Locate the cell with the specified text and output its (X, Y) center coordinate. 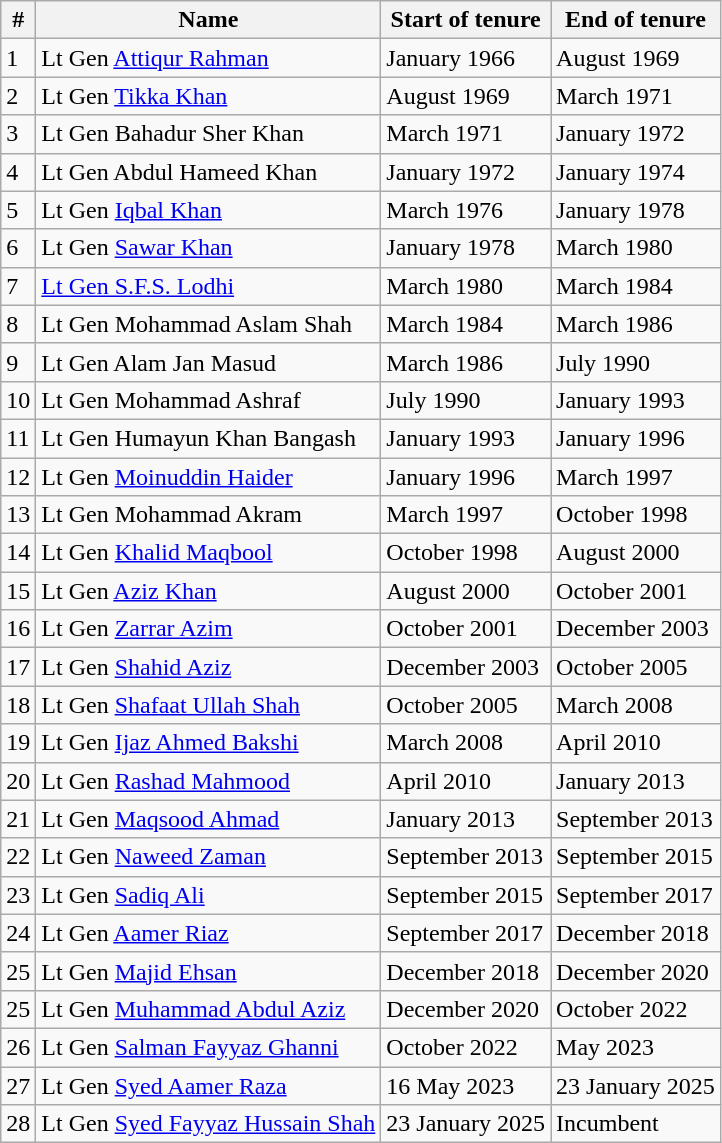
January 1966 (466, 58)
4 (18, 172)
Lt Gen Khalid Maqbool (208, 553)
Lt Gen Majid Ehsan (208, 971)
Lt Gen Alam Jan Masud (208, 362)
Lt Gen Shahid Aziz (208, 667)
11 (18, 438)
Lt Gen Attiqur Rahman (208, 58)
Start of tenure (466, 20)
Lt Gen Muhammad Abdul Aziz (208, 1009)
12 (18, 477)
21 (18, 819)
16 (18, 629)
# (18, 20)
Lt Gen Zarrar Azim (208, 629)
24 (18, 933)
Lt Gen Mohammad Akram (208, 515)
23 (18, 895)
Lt Gen Bahadur Sher Khan (208, 134)
5 (18, 210)
Lt Gen Shafaat Ullah Shah (208, 705)
1 (18, 58)
6 (18, 248)
Lt Gen Aamer Riaz (208, 933)
Lt Gen Iqbal Khan (208, 210)
Lt Gen Moinuddin Haider (208, 477)
22 (18, 857)
Name (208, 20)
8 (18, 324)
Lt Gen Mohammad Aslam Shah (208, 324)
14 (18, 553)
Lt Gen Aziz Khan (208, 591)
Lt Gen Sawar Khan (208, 248)
27 (18, 1085)
May 2023 (636, 1047)
Lt Gen Mohammad Ashraf (208, 400)
20 (18, 781)
3 (18, 134)
Lt Gen Abdul Hameed Khan (208, 172)
15 (18, 591)
7 (18, 286)
End of tenure (636, 20)
13 (18, 515)
26 (18, 1047)
Lt Gen Tikka Khan (208, 96)
9 (18, 362)
10 (18, 400)
Lt Gen Syed Aamer Raza (208, 1085)
17 (18, 667)
Lt Gen Salman Fayyaz Ghanni (208, 1047)
28 (18, 1124)
Lt Gen Rashad Mahmood (208, 781)
Lt Gen Syed Fayyaz Hussain Shah (208, 1124)
Lt Gen S.F.S. Lodhi (208, 286)
Lt Gen Ijaz Ahmed Bakshi (208, 743)
Lt Gen Naweed Zaman (208, 857)
16 May 2023 (466, 1085)
January 1974 (636, 172)
March 1976 (466, 210)
19 (18, 743)
Lt Gen Maqsood Ahmad (208, 819)
2 (18, 96)
Lt Gen Humayun Khan Bangash (208, 438)
Lt Gen Sadiq Ali (208, 895)
Incumbent (636, 1124)
18 (18, 705)
